Identify which cell holds the provided text, then report its (X, Y) central coordinate. 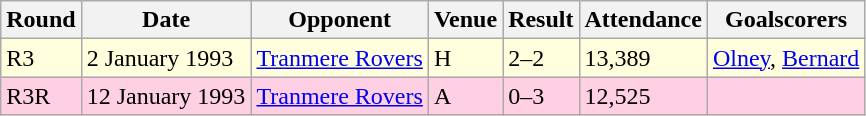
2–2 (541, 58)
0–3 (541, 96)
13,389 (643, 58)
12 January 1993 (166, 96)
R3 (41, 58)
Date (166, 20)
Attendance (643, 20)
H (465, 58)
A (465, 96)
Opponent (340, 20)
2 January 1993 (166, 58)
Venue (465, 20)
Olney, Bernard (786, 58)
Round (41, 20)
12,525 (643, 96)
Goalscorers (786, 20)
Result (541, 20)
R3R (41, 96)
